From the cell containing the given text, extract its center point as [X, Y] coordinate. 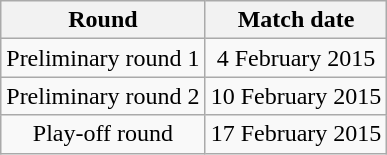
17 February 2015 [296, 134]
Preliminary round 1 [103, 58]
4 February 2015 [296, 58]
Play-off round [103, 134]
Preliminary round 2 [103, 96]
10 February 2015 [296, 96]
Round [103, 20]
Match date [296, 20]
